Extract the (X, Y) coordinate from the center of the cell holding the provided text.  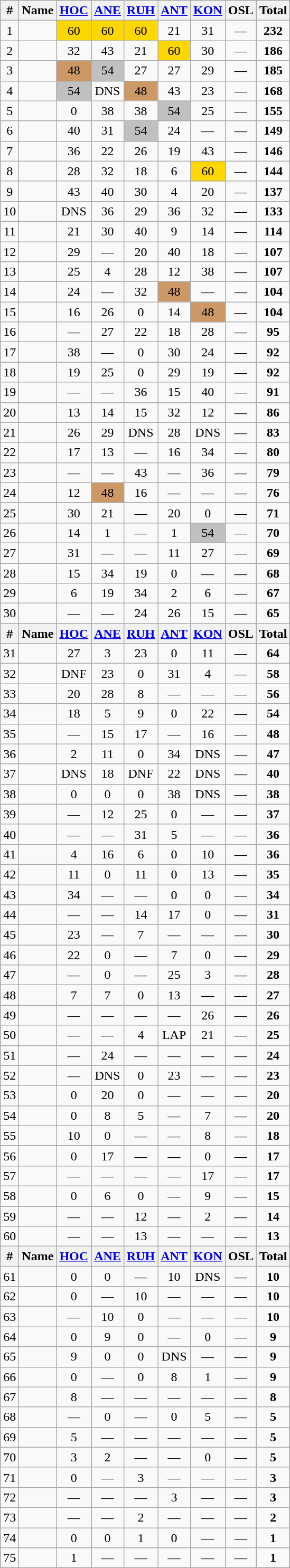
149 (273, 131)
55 (10, 1136)
51 (10, 1055)
61 (10, 1277)
53 (10, 1095)
44 (10, 915)
80 (273, 452)
73 (10, 1517)
76 (273, 493)
63 (10, 1317)
168 (273, 91)
133 (273, 211)
95 (273, 332)
74 (10, 1538)
49 (10, 1015)
62 (10, 1297)
232 (273, 31)
39 (10, 814)
72 (10, 1497)
185 (273, 71)
79 (273, 473)
186 (273, 51)
59 (10, 1216)
146 (273, 151)
LAP (174, 1035)
46 (10, 955)
45 (10, 935)
52 (10, 1075)
155 (273, 111)
144 (273, 171)
114 (273, 231)
91 (273, 392)
66 (10, 1377)
57 (10, 1176)
42 (10, 874)
86 (273, 412)
33 (10, 694)
137 (273, 191)
41 (10, 854)
75 (10, 1558)
83 (273, 432)
50 (10, 1035)
